Return [X, Y] of the center of cell containing provided text 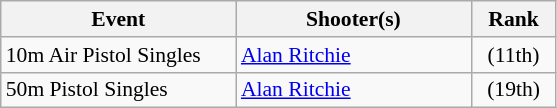
50m Pistol Singles [118, 90]
Rank [514, 19]
Event [118, 19]
10m Air Pistol Singles [118, 55]
Shooter(s) [354, 19]
(19th) [514, 90]
(11th) [514, 55]
